Identify which cell holds the provided text, then report its [x, y] central coordinate. 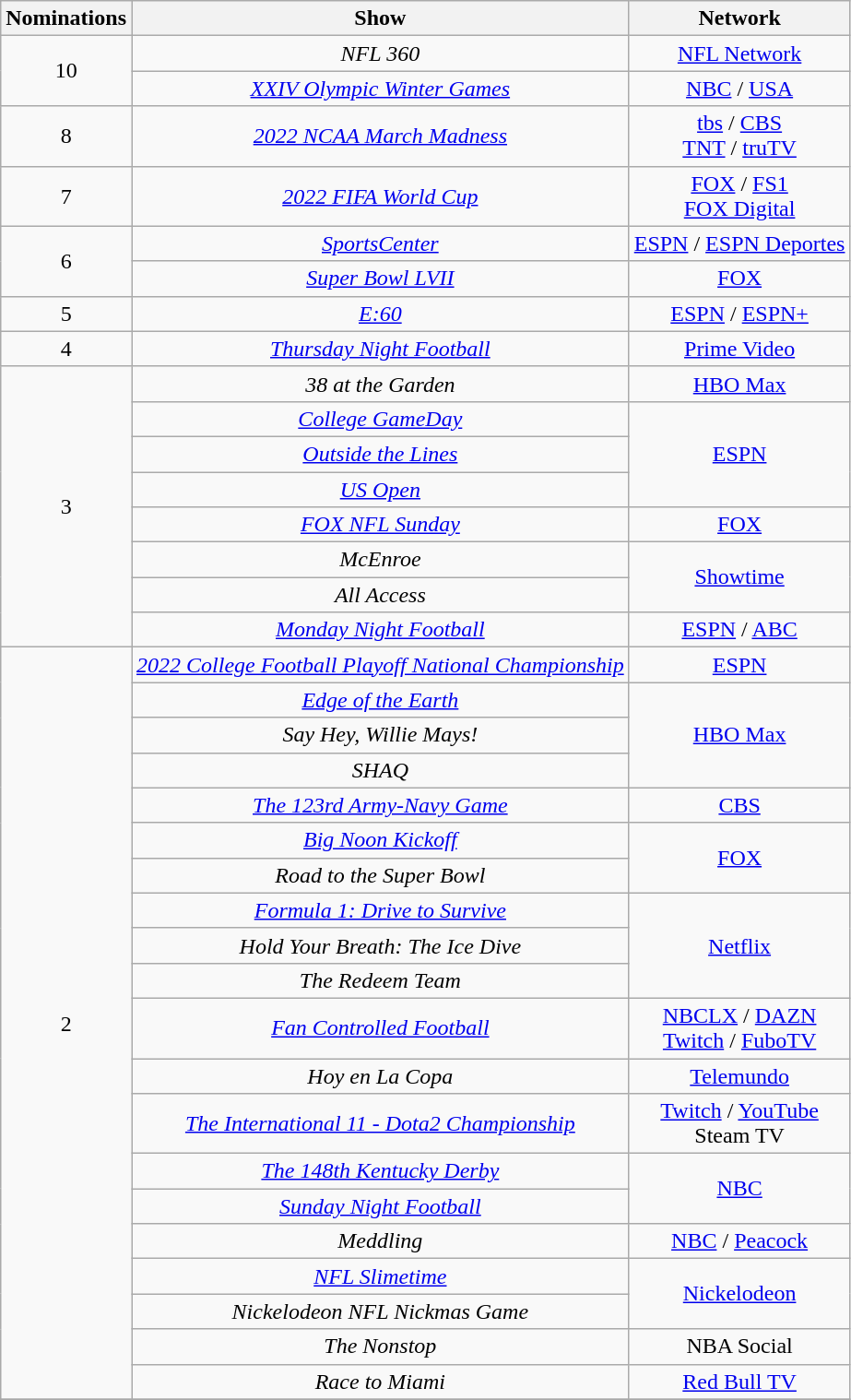
The International 11 - Dota2 Championship [380, 1123]
Nickelodeon NFL Nickmas Game [380, 1311]
NBA Social [739, 1347]
6 [66, 261]
All Access [380, 595]
NBC [739, 1189]
ESPN / ABC [739, 630]
College GameDay [380, 419]
2022 NCAA March Madness [380, 136]
Showtime [739, 577]
SportsCenter [380, 243]
Thursday Night Football [380, 349]
NFL Network [739, 53]
FOX / FS1FOX Digital [739, 196]
Race to Miami [380, 1382]
ESPN / ESPN Deportes [739, 243]
2 [66, 1024]
Nickelodeon [739, 1294]
NFL 360 [380, 53]
2022 FIFA World Cup [380, 196]
Netflix [739, 945]
Meddling [380, 1241]
Fan Controlled Football [380, 1027]
NBC / USA [739, 89]
SHAQ [380, 770]
2022 College Football Playoff National Championship [380, 665]
Super Bowl LVII [380, 279]
Show [380, 18]
E:60 [380, 314]
McEnroe [380, 560]
FOX NFL Sunday [380, 525]
Big Noon Kickoff [380, 840]
38 at the Garden [380, 384]
The Redeem Team [380, 980]
Sunday Night Football [380, 1206]
Nominations [66, 18]
Hoy en La Copa [380, 1076]
7 [66, 196]
Twitch / YouTubeSteam TV [739, 1123]
XXIV Olympic Winter Games [380, 89]
5 [66, 314]
8 [66, 136]
Road to the Super Bowl [380, 875]
ESPN / ESPN+ [739, 314]
Say Hey, Willie Mays! [380, 735]
Monday Night Football [380, 630]
Red Bull TV [739, 1382]
Outside the Lines [380, 454]
US Open [380, 490]
NBC / Peacock [739, 1241]
3 [66, 506]
tbs / CBSTNT / truTV [739, 136]
10 [66, 71]
The 148th Kentucky Derby [380, 1171]
Hold Your Breath: The Ice Dive [380, 945]
The Nonstop [380, 1347]
Network [739, 18]
Telemundo [739, 1076]
The 123rd Army-Navy Game [380, 805]
Prime Video [739, 349]
NBCLX / DAZNTwitch / FuboTV [739, 1027]
NFL Slimetime [380, 1276]
4 [66, 349]
Formula 1: Drive to Survive [380, 910]
CBS [739, 805]
Edge of the Earth [380, 700]
